From the cell containing the given text, extract its center point as (x, y) coordinate. 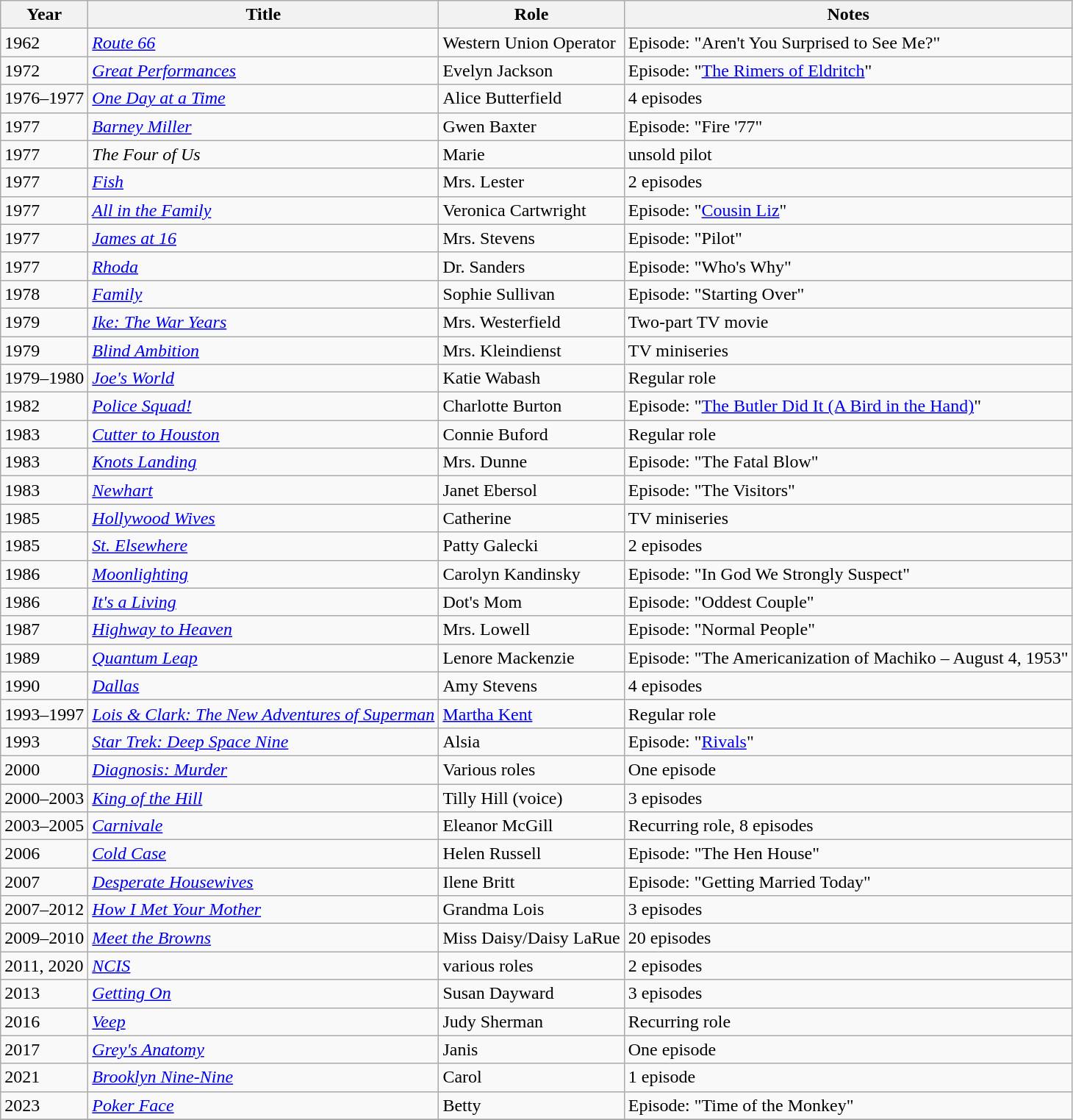
All in the Family (263, 210)
Evelyn Jackson (531, 71)
2016 (44, 1022)
Episode: "Pilot" (848, 238)
2007 (44, 882)
Fish (263, 182)
Carnivale (263, 826)
1962 (44, 43)
How I Met Your Mother (263, 910)
Helen Russell (531, 854)
Dot's Mom (531, 602)
The Four of Us (263, 154)
Patty Galecki (531, 546)
Betty (531, 1105)
Title (263, 15)
Grey's Anatomy (263, 1049)
Cutter to Houston (263, 434)
Knots Landing (263, 462)
2021 (44, 1077)
One Day at a Time (263, 98)
Tilly Hill (voice) (531, 797)
Episode: "Cousin Liz" (848, 210)
St. Elsewhere (263, 546)
Janis (531, 1049)
Episode: "Rivals" (848, 742)
Alice Butterfield (531, 98)
Role (531, 15)
Ilene Britt (531, 882)
Episode: "The Americanization of Machiko – August 4, 1953" (848, 658)
Episode: "Starting Over" (848, 294)
Route 66 (263, 43)
Mrs. Lowell (531, 630)
2000 (44, 769)
Episode: "The Butler Did It (A Bird in the Hand)" (848, 406)
2011, 2020 (44, 966)
Dr. Sanders (531, 266)
Connie Buford (531, 434)
Mrs. Westerfield (531, 322)
Year (44, 15)
Various roles (531, 769)
Brooklyn Nine-Nine (263, 1077)
Alsia (531, 742)
Poker Face (263, 1105)
2017 (44, 1049)
James at 16 (263, 238)
Moonlighting (263, 574)
Episode: "The Hen House" (848, 854)
Episode: "In God We Strongly Suspect" (848, 574)
Susan Dayward (531, 994)
1978 (44, 294)
Cold Case (263, 854)
Mrs. Stevens (531, 238)
Diagnosis: Murder (263, 769)
2013 (44, 994)
various roles (531, 966)
Carolyn Kandinsky (531, 574)
Judy Sherman (531, 1022)
Highway to Heaven (263, 630)
Grandma Lois (531, 910)
Star Trek: Deep Space Nine (263, 742)
Carol (531, 1077)
Ike: The War Years (263, 322)
Charlotte Burton (531, 406)
Katie Wabash (531, 378)
Sophie Sullivan (531, 294)
Episode: "Who's Why" (848, 266)
2007–2012 (44, 910)
Episode: "Time of the Monkey" (848, 1105)
Newhart (263, 490)
Catherine (531, 518)
1 episode (848, 1077)
Eleanor McGill (531, 826)
Joe's World (263, 378)
2003–2005 (44, 826)
Lois & Clark: The New Adventures of Superman (263, 714)
Two-part TV movie (848, 322)
2000–2003 (44, 797)
Episode: "Normal People" (848, 630)
Amy Stevens (531, 686)
Quantum Leap (263, 658)
Getting On (263, 994)
Great Performances (263, 71)
Veronica Cartwright (531, 210)
Veep (263, 1022)
1987 (44, 630)
Barney Miller (263, 126)
It's a Living (263, 602)
Rhoda (263, 266)
2009–2010 (44, 938)
Mrs. Dunne (531, 462)
Episode: "Fire '77" (848, 126)
Notes (848, 15)
20 episodes (848, 938)
Meet the Browns (263, 938)
unsold pilot (848, 154)
Episode: "The Fatal Blow" (848, 462)
Episode: "Aren't You Surprised to See Me?" (848, 43)
NCIS (263, 966)
Episode: "Getting Married Today" (848, 882)
Marie (531, 154)
1990 (44, 686)
1993 (44, 742)
Episode: "The Visitors" (848, 490)
Mrs. Lester (531, 182)
Episode: "Oddest Couple" (848, 602)
Miss Daisy/Daisy LaRue (531, 938)
Lenore Mackenzie (531, 658)
Blind Ambition (263, 351)
2023 (44, 1105)
1989 (44, 658)
Episode: "The Rimers of Eldritch" (848, 71)
1976–1977 (44, 98)
Dallas (263, 686)
Western Union Operator (531, 43)
Family (263, 294)
Janet Ebersol (531, 490)
Police Squad! (263, 406)
2006 (44, 854)
Recurring role (848, 1022)
Martha Kent (531, 714)
Gwen Baxter (531, 126)
1993–1997 (44, 714)
Mrs. Kleindienst (531, 351)
1979–1980 (44, 378)
1982 (44, 406)
King of the Hill (263, 797)
Desperate Housewives (263, 882)
Hollywood Wives (263, 518)
Recurring role, 8 episodes (848, 826)
1972 (44, 71)
